Detect which cell encompasses the target text, then output its [X, Y] center coordinate. 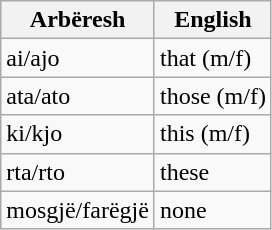
none [212, 210]
that (m/f) [212, 58]
ki/kjo [78, 134]
mosgjë/farëgjë [78, 210]
this (m/f) [212, 134]
those (m/f) [212, 96]
English [212, 20]
rta/rto [78, 172]
ai/ajo [78, 58]
Arbëresh [78, 20]
ata/ato [78, 96]
these [212, 172]
